Output the [x, y] coordinate of the center of the cell containing the given text.  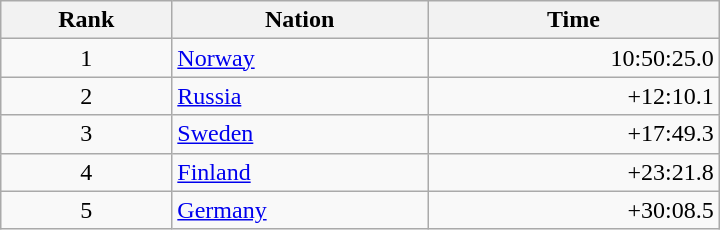
+12:10.1 [574, 96]
+30:08.5 [574, 210]
5 [86, 210]
Sweden [300, 134]
1 [86, 58]
Finland [300, 172]
+17:49.3 [574, 134]
2 [86, 96]
Time [574, 20]
Russia [300, 96]
Germany [300, 210]
3 [86, 134]
Norway [300, 58]
10:50:25.0 [574, 58]
+23:21.8 [574, 172]
Rank [86, 20]
Nation [300, 20]
4 [86, 172]
